For the text-containing cell, return its midpoint in [x, y] coordinate format. 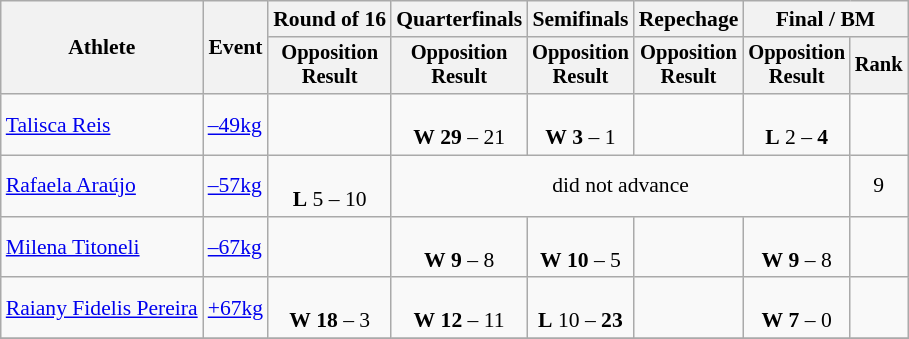
–67kg [236, 248]
Semifinals [580, 19]
Talisca Reis [102, 124]
Round of 16 [330, 19]
W 7 – 0 [796, 308]
Athlete [102, 48]
L 5 – 10 [330, 186]
L 10 – 23 [580, 308]
Repechage [689, 19]
–49kg [236, 124]
Rank [879, 66]
L 2 – 4 [796, 124]
W 29 – 21 [459, 124]
+67kg [236, 308]
did not advance [620, 186]
W 18 – 3 [330, 308]
Event [236, 48]
9 [879, 186]
Final / BM [825, 19]
Quarterfinals [459, 19]
Raiany Fidelis Pereira [102, 308]
W 10 – 5 [580, 248]
Rafaela Araújo [102, 186]
–57kg [236, 186]
Milena Titoneli [102, 248]
W 12 – 11 [459, 308]
W 3 – 1 [580, 124]
